Return the [x, y] coordinate for the center point of the cell that contains the specified text.  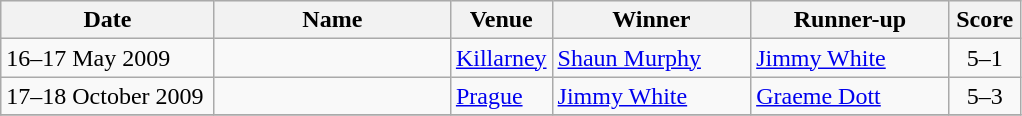
Venue [501, 20]
Runner-up [850, 20]
Date [108, 20]
Killarney [501, 58]
5–3 [984, 96]
Name [332, 20]
Score [984, 20]
Shaun Murphy [652, 58]
5–1 [984, 58]
Graeme Dott [850, 96]
16–17 May 2009 [108, 58]
Winner [652, 20]
Prague [501, 96]
17–18 October 2009 [108, 96]
